Pinpoint the cell where the given text exists, returning its (x, y) midpoint coordinate. 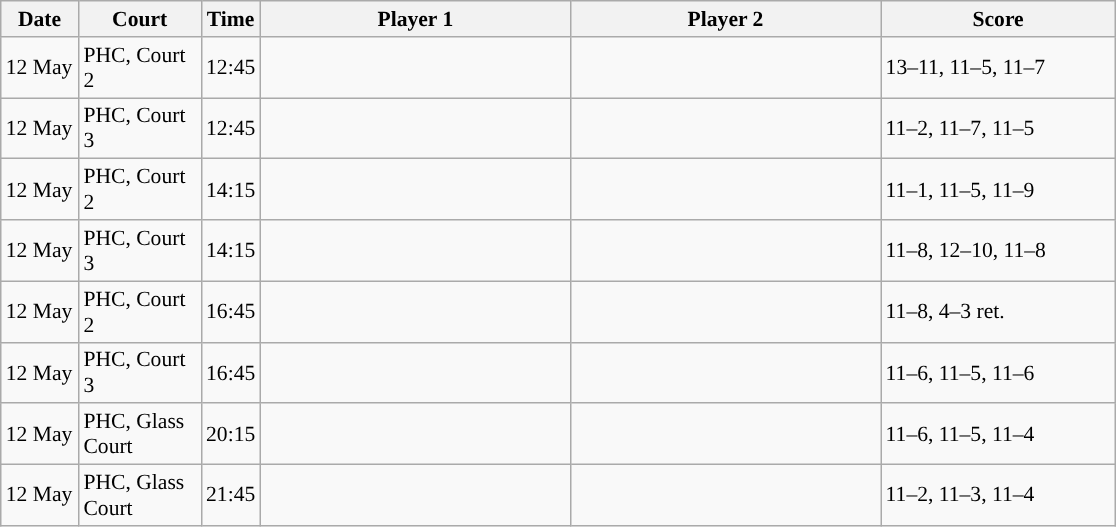
11–8, 12–10, 11–8 (998, 250)
Player 1 (415, 19)
11–1, 11–5, 11–9 (998, 190)
11–6, 11–5, 11–4 (998, 434)
21:45 (230, 496)
Score (998, 19)
11–2, 11–3, 11–4 (998, 496)
20:15 (230, 434)
11–2, 11–7, 11–5 (998, 128)
11–8, 4–3 ret. (998, 312)
Player 2 (725, 19)
Time (230, 19)
Court (140, 19)
13–11, 11–5, 11–7 (998, 68)
11–6, 11–5, 11–6 (998, 372)
Date (40, 19)
